Detect which cell encompasses the target text, then output its [X, Y] center coordinate. 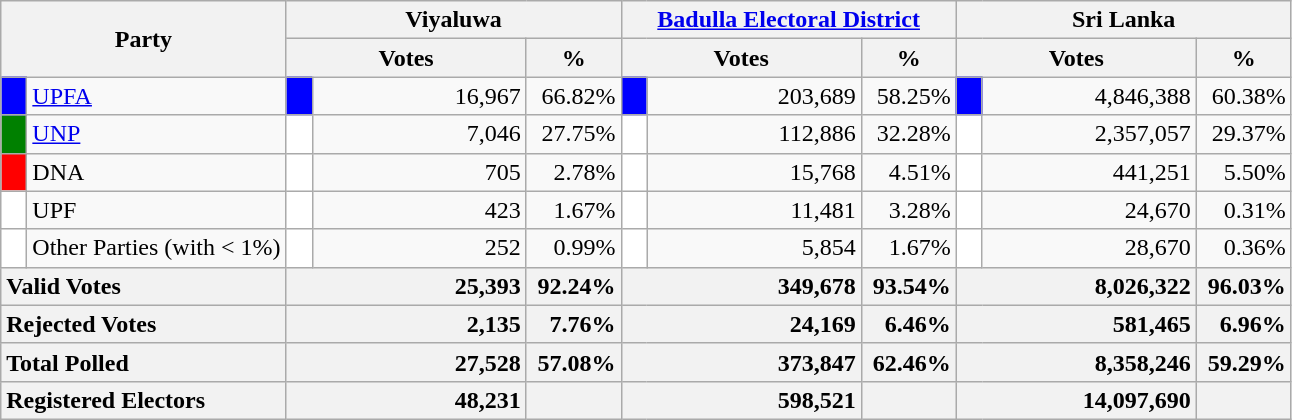
4.51% [908, 172]
6.96% [1244, 324]
Valid Votes [144, 286]
0.31% [1244, 210]
UNP [156, 134]
59.29% [1244, 362]
Registered Electors [144, 400]
14,097,690 [1076, 400]
705 [419, 172]
Other Parties (with < 1%) [156, 248]
Badulla Electoral District [788, 20]
93.54% [908, 286]
423 [419, 210]
27.75% [574, 134]
441,251 [1089, 172]
6.46% [908, 324]
62.46% [908, 362]
24,169 [741, 324]
373,847 [741, 362]
7.76% [574, 324]
8,358,246 [1076, 362]
Rejected Votes [144, 324]
96.03% [1244, 286]
57.08% [574, 362]
Viyaluwa [454, 20]
2,357,057 [1089, 134]
92.24% [574, 286]
16,967 [419, 96]
Sri Lanka [1124, 20]
349,678 [741, 286]
UPF [156, 210]
58.25% [908, 96]
4,846,388 [1089, 96]
UPFA [156, 96]
0.36% [1244, 248]
3.28% [908, 210]
0.99% [574, 248]
5.50% [1244, 172]
25,393 [406, 286]
66.82% [574, 96]
252 [419, 248]
27,528 [406, 362]
2,135 [406, 324]
29.37% [1244, 134]
15,768 [754, 172]
DNA [156, 172]
28,670 [1089, 248]
Party [144, 39]
60.38% [1244, 96]
581,465 [1076, 324]
48,231 [406, 400]
112,886 [754, 134]
203,689 [754, 96]
8,026,322 [1076, 286]
24,670 [1089, 210]
11,481 [754, 210]
598,521 [741, 400]
Total Polled [144, 362]
2.78% [574, 172]
32.28% [908, 134]
5,854 [754, 248]
7,046 [419, 134]
